Locate the cell with the specified text and output its (x, y) center coordinate. 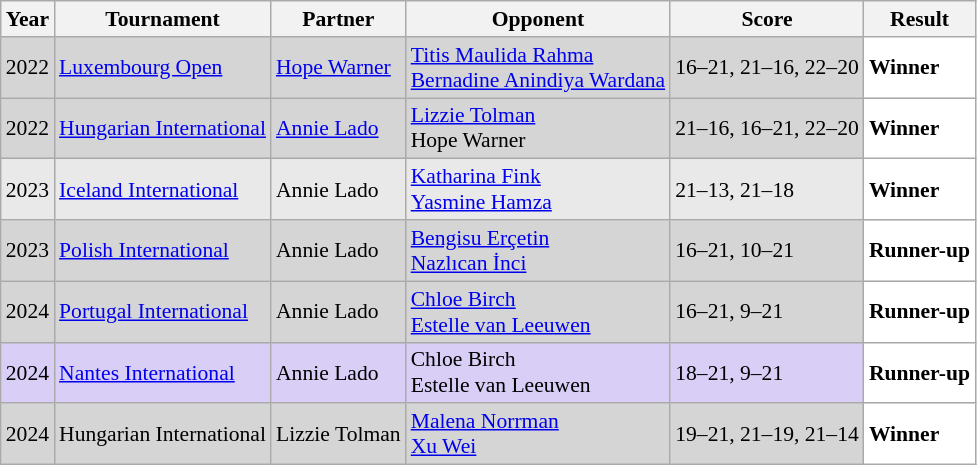
Portugal International (162, 312)
21–13, 21–18 (767, 190)
Polish International (162, 250)
Tournament (162, 19)
Result (920, 19)
Titis Maulida Rahma Bernadine Anindiya Wardana (538, 68)
Iceland International (162, 190)
Bengisu Erçetin Nazlıcan İnci (538, 250)
18–21, 9–21 (767, 372)
16–21, 21–16, 22–20 (767, 68)
Score (767, 19)
16–21, 10–21 (767, 250)
Lizzie Tolman Hope Warner (538, 128)
Malena Norrman Xu Wei (538, 434)
Nantes International (162, 372)
Hope Warner (338, 68)
Opponent (538, 19)
Year (28, 19)
21–16, 16–21, 22–20 (767, 128)
Partner (338, 19)
Katharina Fink Yasmine Hamza (538, 190)
Lizzie Tolman (338, 434)
16–21, 9–21 (767, 312)
19–21, 21–19, 21–14 (767, 434)
Luxembourg Open (162, 68)
